Find where the given text appears and provide that cell's center as [X, Y] coordinate. 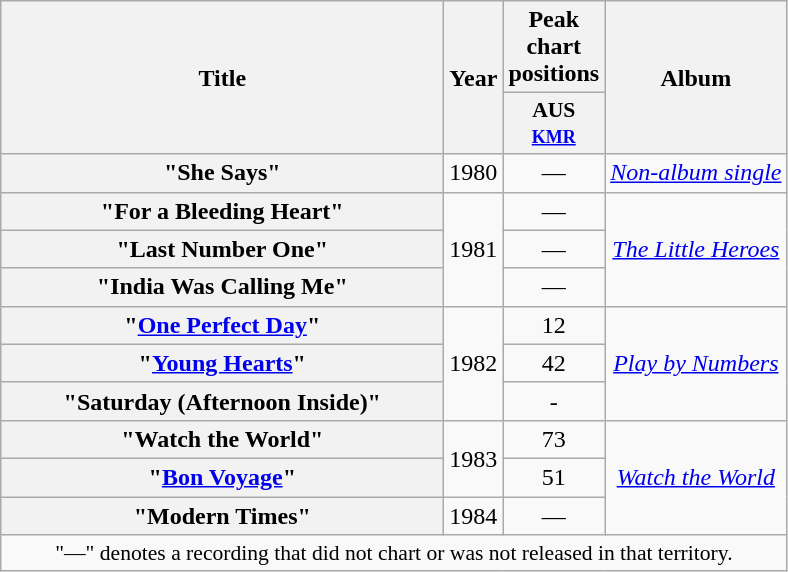
51 [554, 477]
"Bon Voyage" [222, 477]
"For a Bleeding Heart" [222, 211]
1980 [474, 173]
Peak chart positions [554, 47]
"Modern Times" [222, 515]
Watch the World [696, 477]
1983 [474, 458]
- [554, 401]
"India Was Calling Me" [222, 287]
"One Perfect Day" [222, 325]
AUSKMR [554, 124]
73 [554, 439]
42 [554, 363]
The Little Heroes [696, 249]
"Last Number One" [222, 249]
1982 [474, 363]
Year [474, 78]
"Young Hearts" [222, 363]
Play by Numbers [696, 363]
Title [222, 78]
Album [696, 78]
"Watch the World" [222, 439]
12 [554, 325]
1984 [474, 515]
"She Says" [222, 173]
1981 [474, 249]
"—" denotes a recording that did not chart or was not released in that territory. [394, 553]
"Saturday (Afternoon Inside)" [222, 401]
Non-album single [696, 173]
